Capture the cell that displays the provided text and extract its (x, y) central coordinate. 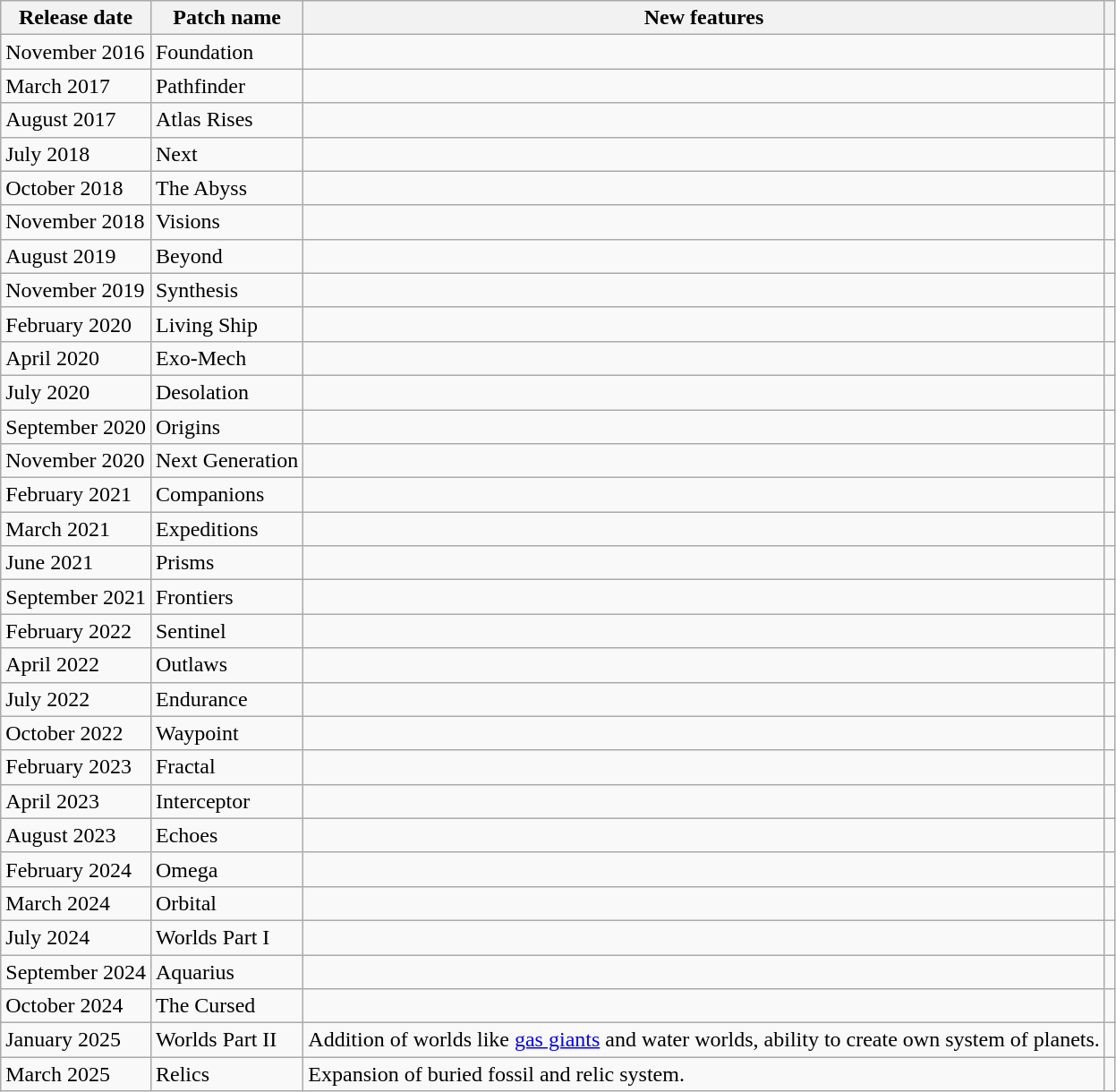
April 2020 (76, 358)
The Cursed (226, 1006)
August 2023 (76, 835)
Patch name (226, 18)
August 2019 (76, 256)
Orbital (226, 903)
Aquarius (226, 971)
July 2020 (76, 392)
September 2021 (76, 597)
Beyond (226, 256)
September 2020 (76, 427)
November 2016 (76, 52)
Interceptor (226, 801)
March 2024 (76, 903)
Atlas Rises (226, 120)
Expansion of buried fossil and relic system. (704, 1074)
Echoes (226, 835)
Companions (226, 495)
Prisms (226, 563)
November 2018 (76, 222)
Next (226, 154)
February 2022 (76, 631)
Worlds Part II (226, 1040)
April 2022 (76, 665)
Relics (226, 1074)
New features (704, 18)
Origins (226, 427)
June 2021 (76, 563)
Addition of worlds like gas giants and water worlds, ability to create own system of planets. (704, 1040)
Waypoint (226, 733)
March 2021 (76, 529)
Visions (226, 222)
Fractal (226, 767)
Expeditions (226, 529)
November 2019 (76, 290)
April 2023 (76, 801)
Pathfinder (226, 86)
Living Ship (226, 324)
Omega (226, 869)
Desolation (226, 392)
Synthesis (226, 290)
February 2021 (76, 495)
Worlds Part I (226, 937)
August 2017 (76, 120)
March 2025 (76, 1074)
Release date (76, 18)
Next Generation (226, 461)
The Abyss (226, 188)
July 2018 (76, 154)
October 2024 (76, 1006)
February 2020 (76, 324)
Sentinel (226, 631)
Frontiers (226, 597)
Endurance (226, 699)
October 2018 (76, 188)
March 2017 (76, 86)
January 2025 (76, 1040)
Outlaws (226, 665)
Exo-Mech (226, 358)
November 2020 (76, 461)
July 2022 (76, 699)
October 2022 (76, 733)
February 2023 (76, 767)
September 2024 (76, 971)
July 2024 (76, 937)
Foundation (226, 52)
February 2024 (76, 869)
